Output the (x, y) coordinate of the center of the cell containing the given text.  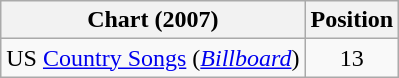
US Country Songs (Billboard) (153, 58)
Position (352, 20)
Chart (2007) (153, 20)
13 (352, 58)
